Detect which cell encompasses the target text, then output its [x, y] center coordinate. 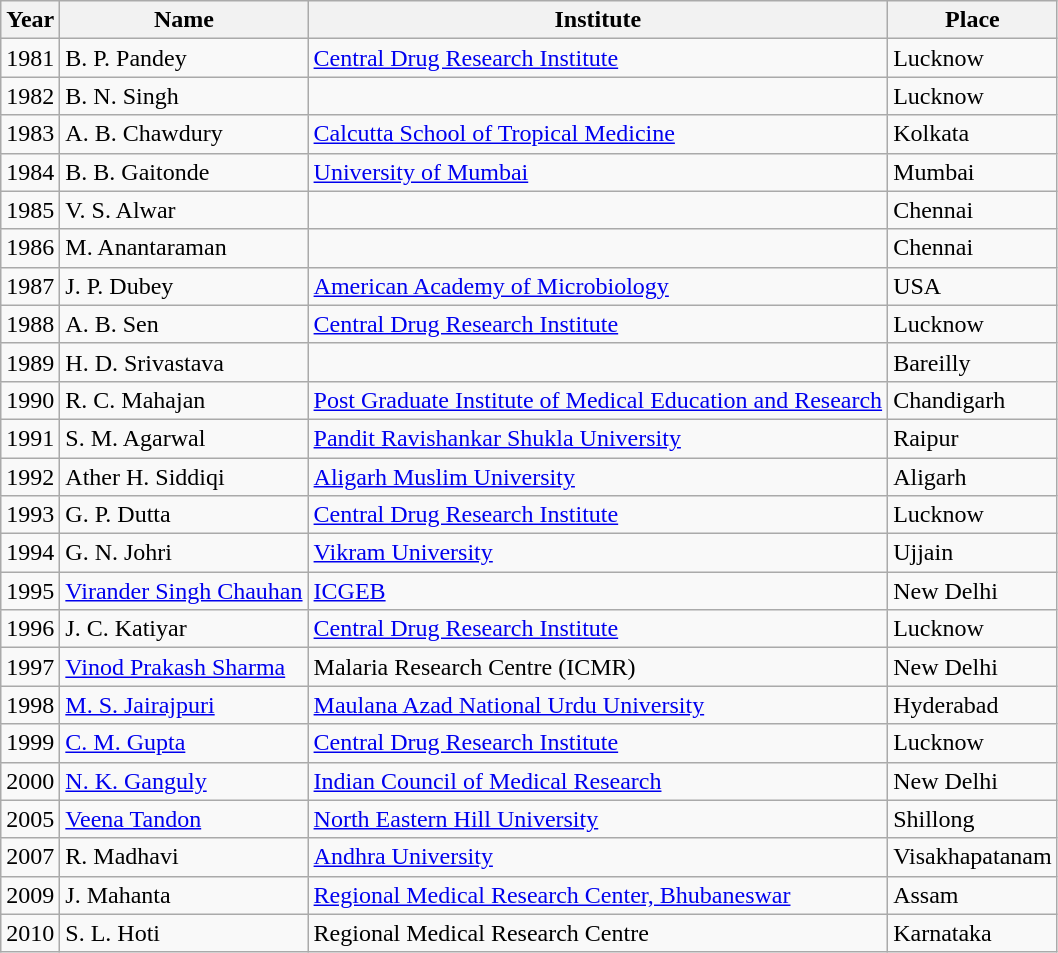
Aligarh Muslim University [598, 477]
A. B. Sen [184, 324]
B. B. Gaitonde [184, 172]
1982 [30, 96]
Bareilly [973, 362]
S. L. Hoti [184, 933]
G. N. Johri [184, 553]
1997 [30, 667]
Pandit Ravishankar Shukla University [598, 438]
1996 [30, 629]
Ather H. Siddiqi [184, 477]
Regional Medical Research Center, Bhubaneswar [598, 895]
1984 [30, 172]
A. B. Chawdury [184, 134]
1990 [30, 400]
Veena Tandon [184, 819]
Institute [598, 20]
Calcutta School of Tropical Medicine [598, 134]
Vikram University [598, 553]
2009 [30, 895]
Maulana Azad National Urdu University [598, 705]
J. C. Katiyar [184, 629]
1985 [30, 210]
1991 [30, 438]
1987 [30, 286]
J. Mahanta [184, 895]
1999 [30, 743]
Virander Singh Chauhan [184, 591]
V. S. Alwar [184, 210]
Visakhapatanam [973, 857]
Andhra University [598, 857]
J. P. Dubey [184, 286]
Assam [973, 895]
Regional Medical Research Centre [598, 933]
C. M. Gupta [184, 743]
2010 [30, 933]
1995 [30, 591]
USA [973, 286]
University of Mumbai [598, 172]
B. P. Pandey [184, 58]
H. D. Srivastava [184, 362]
R. Madhavi [184, 857]
N. K. Ganguly [184, 781]
M. Anantaraman [184, 248]
1983 [30, 134]
1988 [30, 324]
Mumbai [973, 172]
Raipur [973, 438]
Indian Council of Medical Research [598, 781]
1992 [30, 477]
1998 [30, 705]
Shillong [973, 819]
Ujjain [973, 553]
Year [30, 20]
1986 [30, 248]
1981 [30, 58]
1994 [30, 553]
G. P. Dutta [184, 515]
North Eastern Hill University [598, 819]
1993 [30, 515]
Name [184, 20]
Aligarh [973, 477]
2000 [30, 781]
Vinod Prakash Sharma [184, 667]
Chandigarh [973, 400]
Malaria Research Centre (ICMR) [598, 667]
American Academy of Microbiology [598, 286]
2005 [30, 819]
2007 [30, 857]
1989 [30, 362]
Hyderabad [973, 705]
S. M. Agarwal [184, 438]
Karnataka [973, 933]
M. S. Jairajpuri [184, 705]
ICGEB [598, 591]
R. C. Mahajan [184, 400]
B. N. Singh [184, 96]
Kolkata [973, 134]
Post Graduate Institute of Medical Education and Research [598, 400]
Place [973, 20]
